Capture the cell that displays the provided text and extract its [x, y] central coordinate. 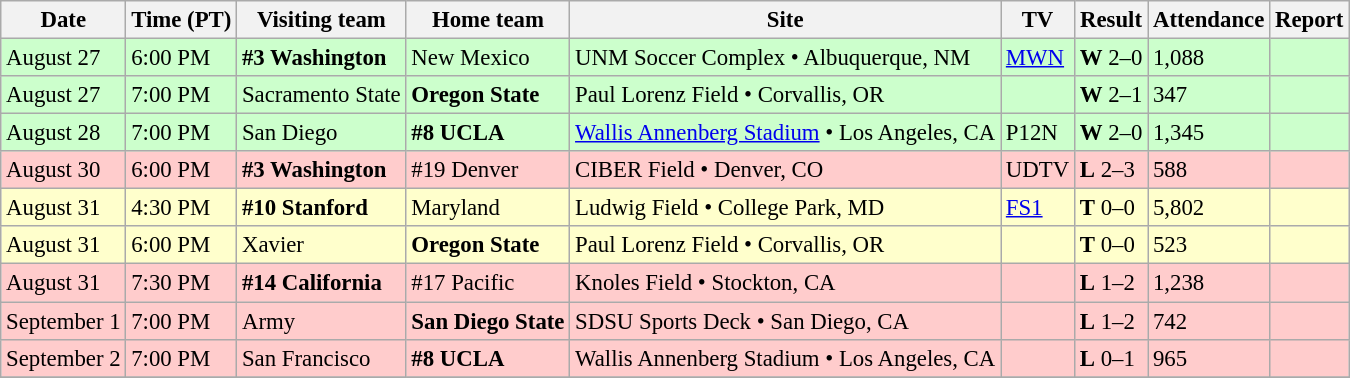
1,238 [1209, 283]
4:30 PM [182, 208]
Visiting team [322, 20]
September 1 [64, 321]
TV [1038, 20]
#19 Denver [488, 170]
1,345 [1209, 133]
New Mexico [488, 58]
UDTV [1038, 170]
Report [1310, 20]
7:30 PM [182, 283]
5,802 [1209, 208]
Xavier [322, 245]
SDSU Sports Deck • San Diego, CA [786, 321]
San Diego [322, 133]
P12N [1038, 133]
Time (PT) [182, 20]
August 28 [64, 133]
San Diego State [488, 321]
MWN [1038, 58]
#14 California [322, 283]
Result [1110, 20]
Army [322, 321]
Site [786, 20]
FS1 [1038, 208]
Home team [488, 20]
CIBER Field • Denver, CO [786, 170]
Knoles Field • Stockton, CA [786, 283]
L 2–3 [1110, 170]
Date [64, 20]
523 [1209, 245]
347 [1209, 95]
September 2 [64, 358]
Attendance [1209, 20]
L 0–1 [1110, 358]
August 30 [64, 170]
Maryland [488, 208]
1,088 [1209, 58]
#17 Pacific [488, 283]
San Francisco [322, 358]
742 [1209, 321]
W 2–1 [1110, 95]
965 [1209, 358]
Sacramento State [322, 95]
UNM Soccer Complex • Albuquerque, NM [786, 58]
#10 Stanford [322, 208]
588 [1209, 170]
Ludwig Field • College Park, MD [786, 208]
